Pinpoint the cell where the given text exists, returning its (X, Y) midpoint coordinate. 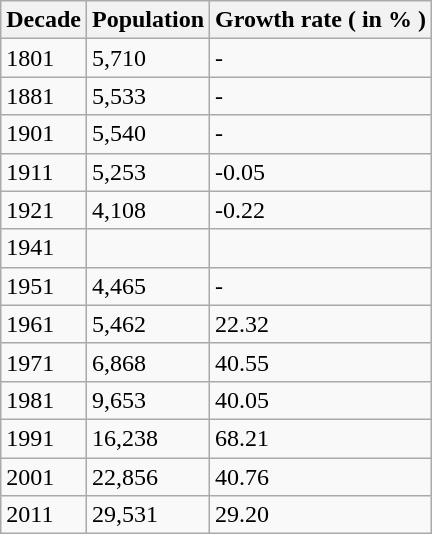
2011 (44, 515)
5,533 (148, 96)
9,653 (148, 400)
6,868 (148, 362)
5,710 (148, 58)
68.21 (321, 438)
1981 (44, 400)
-0.05 (321, 172)
40.76 (321, 477)
22,856 (148, 477)
1941 (44, 248)
5,540 (148, 134)
29.20 (321, 515)
22.32 (321, 324)
Decade (44, 20)
1921 (44, 210)
40.55 (321, 362)
1901 (44, 134)
5,253 (148, 172)
1991 (44, 438)
40.05 (321, 400)
1881 (44, 96)
-0.22 (321, 210)
4,108 (148, 210)
5,462 (148, 324)
16,238 (148, 438)
1911 (44, 172)
Population (148, 20)
1961 (44, 324)
Growth rate ( in % ) (321, 20)
29,531 (148, 515)
4,465 (148, 286)
1971 (44, 362)
2001 (44, 477)
1801 (44, 58)
1951 (44, 286)
